Find where the given text appears and provide that cell's center as [x, y] coordinate. 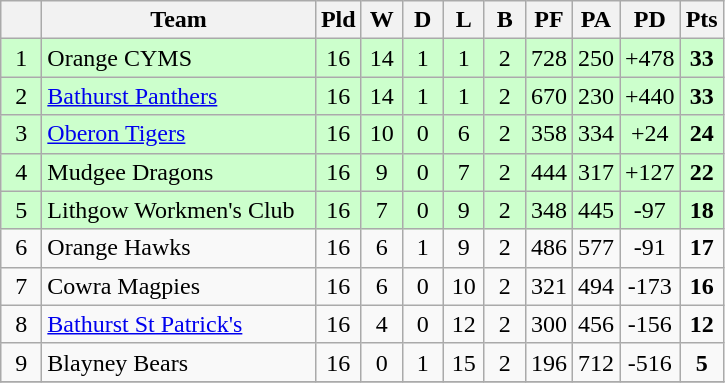
456 [596, 324]
321 [548, 286]
Blayney Bears [179, 362]
Mudgee Dragons [179, 172]
B [504, 20]
+478 [650, 58]
230 [596, 96]
Orange CYMS [179, 58]
-91 [650, 248]
+127 [650, 172]
D [422, 20]
-516 [650, 362]
486 [548, 248]
317 [596, 172]
8 [22, 324]
Oberon Tigers [179, 134]
18 [702, 210]
+24 [650, 134]
24 [702, 134]
Bathurst St Patrick's [179, 324]
Pld [338, 20]
17 [702, 248]
PD [650, 20]
22 [702, 172]
W [382, 20]
PA [596, 20]
+440 [650, 96]
445 [596, 210]
444 [548, 172]
-156 [650, 324]
Orange Hawks [179, 248]
728 [548, 58]
670 [548, 96]
250 [596, 58]
L [464, 20]
15 [464, 362]
712 [596, 362]
196 [548, 362]
494 [596, 286]
-97 [650, 210]
Lithgow Workmen's Club [179, 210]
-173 [650, 286]
Bathurst Panthers [179, 96]
PF [548, 20]
334 [596, 134]
Team [179, 20]
3 [22, 134]
358 [548, 134]
Cowra Magpies [179, 286]
577 [596, 248]
Pts [702, 20]
348 [548, 210]
300 [548, 324]
